Capture the cell that displays the provided text and extract its [x, y] central coordinate. 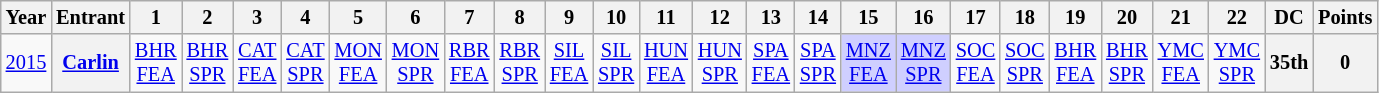
22 [1237, 17]
15 [868, 17]
MONSPR [416, 63]
4 [305, 17]
14 [818, 17]
Year [26, 17]
SPAFEA [771, 63]
CATFEA [257, 63]
18 [1024, 17]
11 [666, 17]
SPASPR [818, 63]
MNZSPR [924, 63]
CATSPR [305, 63]
17 [976, 17]
Points [1345, 17]
SOCFEA [976, 63]
HUNSPR [720, 63]
19 [1076, 17]
12 [720, 17]
YMCSPR [1237, 63]
MONFEA [358, 63]
SOCSPR [1024, 63]
8 [519, 17]
2015 [26, 63]
10 [616, 17]
1 [156, 17]
16 [924, 17]
HUNFEA [666, 63]
DC [1289, 17]
35th [1289, 63]
2 [208, 17]
RBRSPR [519, 63]
Carlin [90, 63]
13 [771, 17]
RBRFEA [469, 63]
Entrant [90, 17]
21 [1181, 17]
SILSPR [616, 63]
7 [469, 17]
5 [358, 17]
20 [1127, 17]
0 [1345, 63]
9 [569, 17]
YMCFEA [1181, 63]
SILFEA [569, 63]
3 [257, 17]
MNZFEA [868, 63]
6 [416, 17]
